Locate the cell with the specified text and output its [X, Y] center coordinate. 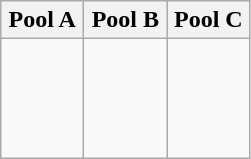
Pool C [208, 20]
Pool B [126, 20]
Pool A [42, 20]
